For the text-containing cell, return its midpoint in [X, Y] coordinate format. 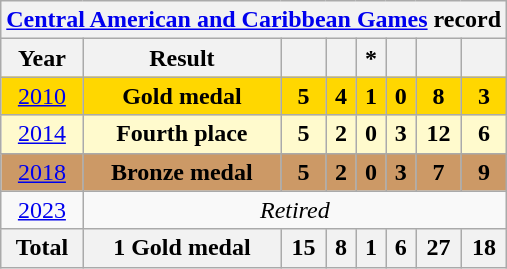
27 [438, 248]
2014 [42, 134]
Retired [295, 210]
1 Gold medal [182, 248]
9 [484, 172]
Gold medal [182, 96]
2010 [42, 96]
Bronze medal [182, 172]
Central American and Caribbean Games record [254, 20]
2023 [42, 210]
15 [304, 248]
Year [42, 58]
4 [341, 96]
Fourth place [182, 134]
7 [438, 172]
12 [438, 134]
18 [484, 248]
Result [182, 58]
Total [42, 248]
* [371, 58]
2018 [42, 172]
